Search for the cell housing the specified text and yield its [X, Y] center coordinate. 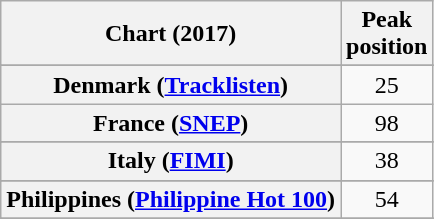
Peakposition [387, 34]
Italy (FIMI) [171, 161]
54 [387, 199]
98 [387, 123]
Chart (2017) [171, 34]
Philippines (Philippine Hot 100) [171, 199]
France (SNEP) [171, 123]
25 [387, 85]
38 [387, 161]
Denmark (Tracklisten) [171, 85]
